Find where the given text appears and provide that cell's center as [x, y] coordinate. 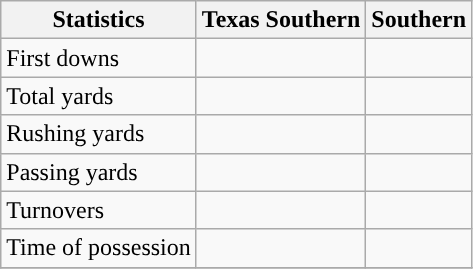
Southern [419, 20]
Rushing yards [99, 134]
Total yards [99, 96]
Statistics [99, 20]
Turnovers [99, 210]
First downs [99, 58]
Texas Southern [281, 20]
Time of possession [99, 248]
Passing yards [99, 172]
